Locate the cell with the specified text and output its (x, y) center coordinate. 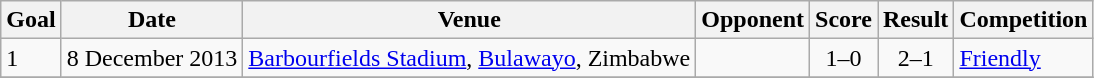
Competition (1024, 20)
8 December 2013 (152, 58)
Date (152, 20)
Opponent (753, 20)
1 (31, 58)
Score (844, 20)
1–0 (844, 58)
Friendly (1024, 58)
Venue (470, 20)
Barbourfields Stadium, Bulawayo, Zimbabwe (470, 58)
Goal (31, 20)
2–1 (916, 58)
Result (916, 20)
